From the cell containing the given text, extract its center point as [x, y] coordinate. 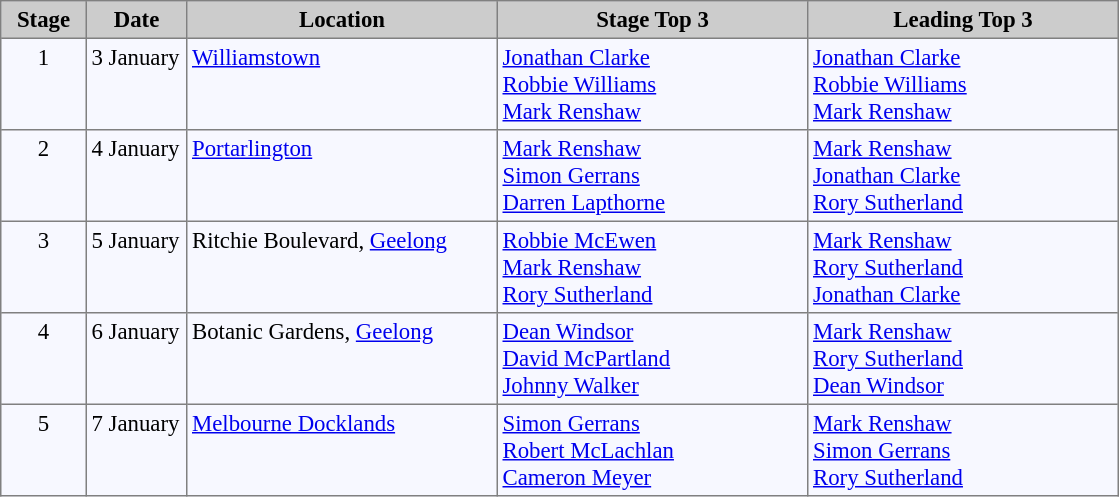
Mark Renshaw Rory Sutherland Jonathan Clarke [963, 267]
Mark Renshaw Rory Sutherland Dean Windsor [963, 359]
4 [44, 359]
Stage [44, 20]
Williamstown [342, 84]
3 [44, 267]
Ritchie Boulevard, Geelong [342, 267]
Simon Gerrans Robert McLachlan Cameron Meyer [652, 450]
Melbourne Docklands [342, 450]
6 January [136, 359]
Leading Top 3 [963, 20]
4 January [136, 176]
1 [44, 84]
Robbie McEwen Mark Renshaw Rory Sutherland [652, 267]
Location [342, 20]
Date [136, 20]
7 January [136, 450]
5 [44, 450]
5 January [136, 267]
Stage Top 3 [652, 20]
Portarlington [342, 176]
Mark Renshaw Simon Gerrans Darren Lapthorne [652, 176]
Mark Renshaw Simon Gerrans Rory Sutherland [963, 450]
Botanic Gardens, Geelong [342, 359]
3 January [136, 84]
Mark Renshaw Jonathan Clarke Rory Sutherland [963, 176]
Dean Windsor David McPartland Johnny Walker [652, 359]
2 [44, 176]
